Detect which cell encompasses the target text, then output its [X, Y] center coordinate. 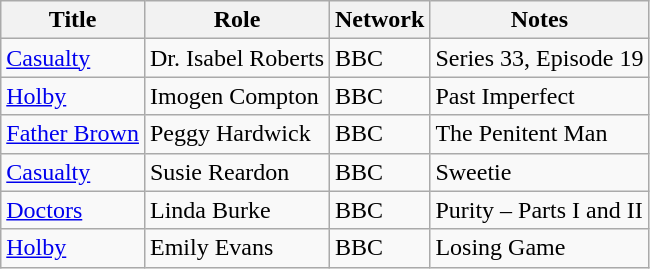
Series 33, Episode 19 [540, 58]
Linda Burke [236, 210]
Susie Reardon [236, 172]
Father Brown [73, 134]
Peggy Hardwick [236, 134]
Imogen Compton [236, 96]
Past Imperfect [540, 96]
Purity – Parts I and II [540, 210]
Losing Game [540, 248]
Dr. Isabel Roberts [236, 58]
The Penitent Man [540, 134]
Sweetie [540, 172]
Notes [540, 20]
Emily Evans [236, 248]
Role [236, 20]
Doctors [73, 210]
Title [73, 20]
Network [380, 20]
